Locate the cell with the specified text and output its (X, Y) center coordinate. 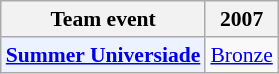
Bronze (241, 55)
Team event (104, 19)
2007 (241, 19)
Summer Universiade (104, 55)
